Return [x, y] of the center of cell containing provided text 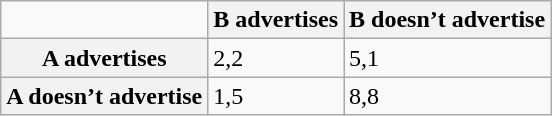
1,5 [276, 96]
A doesn’t advertise [104, 96]
B doesn’t advertise [448, 20]
5,1 [448, 58]
B advertises [276, 20]
2,2 [276, 58]
A advertises [104, 58]
8,8 [448, 96]
